Determine the (X, Y) coordinate at the center of the cell enclosing the given text.  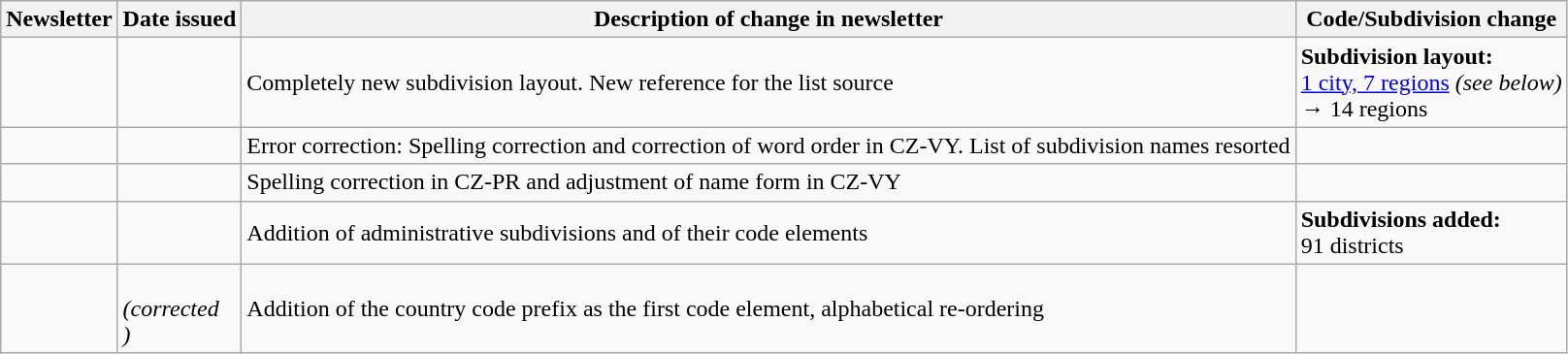
Spelling correction in CZ-PR and adjustment of name form in CZ-VY (768, 182)
Subdivision layout: 1 city, 7 regions (see below) → 14 regions (1431, 82)
Completely new subdivision layout. New reference for the list source (768, 82)
Addition of administrative subdivisions and of their code elements (768, 233)
Subdivisions added: 91 districts (1431, 233)
Error correction: Spelling correction and correction of word order in CZ-VY. List of subdivision names resorted (768, 145)
Date issued (180, 19)
Addition of the country code prefix as the first code element, alphabetical re-ordering (768, 308)
Newsletter (59, 19)
Code/Subdivision change (1431, 19)
(corrected ) (180, 308)
Description of change in newsletter (768, 19)
